Locate the cell with the specified text and output its [X, Y] center coordinate. 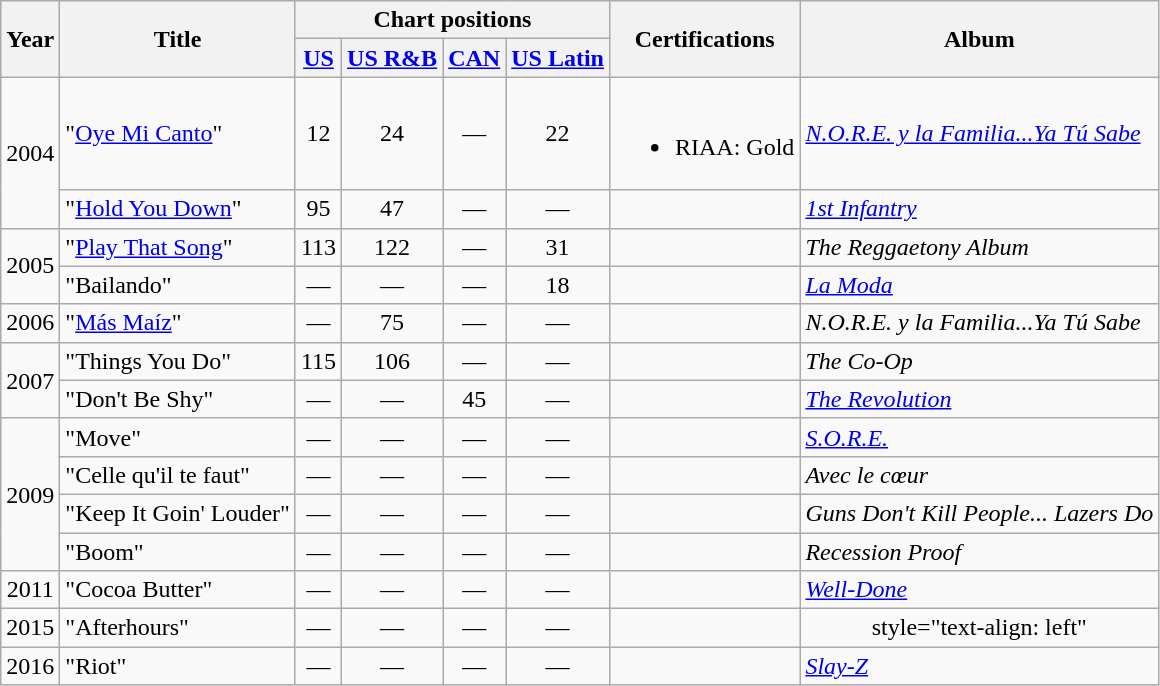
106 [392, 361]
1st Infantry [980, 209]
"Keep It Goin' Louder" [178, 513]
S.O.R.E. [980, 437]
18 [558, 285]
"Riot" [178, 666]
style="text-align: left" [980, 628]
47 [392, 209]
"Afterhours" [178, 628]
95 [318, 209]
2005 [30, 266]
"Bailando" [178, 285]
Certifications [704, 39]
2006 [30, 323]
"Don't Be Shy" [178, 399]
Slay-Z [980, 666]
2007 [30, 380]
12 [318, 134]
2011 [30, 590]
Avec le cœur [980, 475]
Guns Don't Kill People... Lazers Do [980, 513]
"Play That Song" [178, 247]
Title [178, 39]
The Reggaetony Album [980, 247]
"Boom" [178, 551]
"Things You Do" [178, 361]
"Hold You Down" [178, 209]
2009 [30, 494]
CAN [474, 58]
122 [392, 247]
Album [980, 39]
"Move" [178, 437]
45 [474, 399]
The Co-Op [980, 361]
Chart positions [452, 20]
Recession Proof [980, 551]
US R&B [392, 58]
RIAA: Gold [704, 134]
24 [392, 134]
2004 [30, 152]
The Revolution [980, 399]
2016 [30, 666]
22 [558, 134]
75 [392, 323]
115 [318, 361]
"Celle qu'il te faut" [178, 475]
US [318, 58]
Well-Done [980, 590]
Year [30, 39]
31 [558, 247]
113 [318, 247]
US Latin [558, 58]
2015 [30, 628]
La Moda [980, 285]
"Cocoa Butter" [178, 590]
"Oye Mi Canto" [178, 134]
"Más Maíz" [178, 323]
